Scan for the cell matching the given text and deliver its (X, Y) coordinate at center. 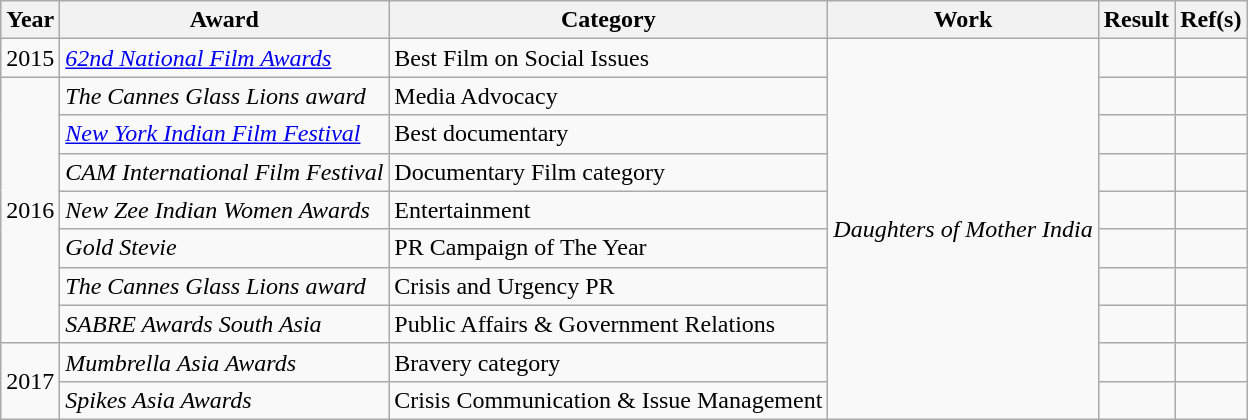
Year (30, 20)
Spikes Asia Awards (224, 400)
Best documentary (608, 134)
Crisis Communication & Issue Management (608, 400)
2015 (30, 58)
New Zee Indian Women Awards (224, 210)
PR Campaign of The Year (608, 248)
2016 (30, 210)
SABRE Awards South Asia (224, 324)
Category (608, 20)
Best Film on Social Issues (608, 58)
Award (224, 20)
Work (963, 20)
Public Affairs & Government Relations (608, 324)
Mumbrella Asia Awards (224, 362)
Bravery category (608, 362)
Crisis and Urgency PR (608, 286)
Result (1136, 20)
Entertainment (608, 210)
Media Advocacy (608, 96)
New York Indian Film Festival (224, 134)
Documentary Film category (608, 172)
62nd National Film Awards (224, 58)
CAM International Film Festival (224, 172)
Ref(s) (1211, 20)
Gold Stevie (224, 248)
Daughters of Mother India (963, 230)
2017 (30, 381)
